Provide the (X, Y) coordinate of the cell's center where the given text is located.  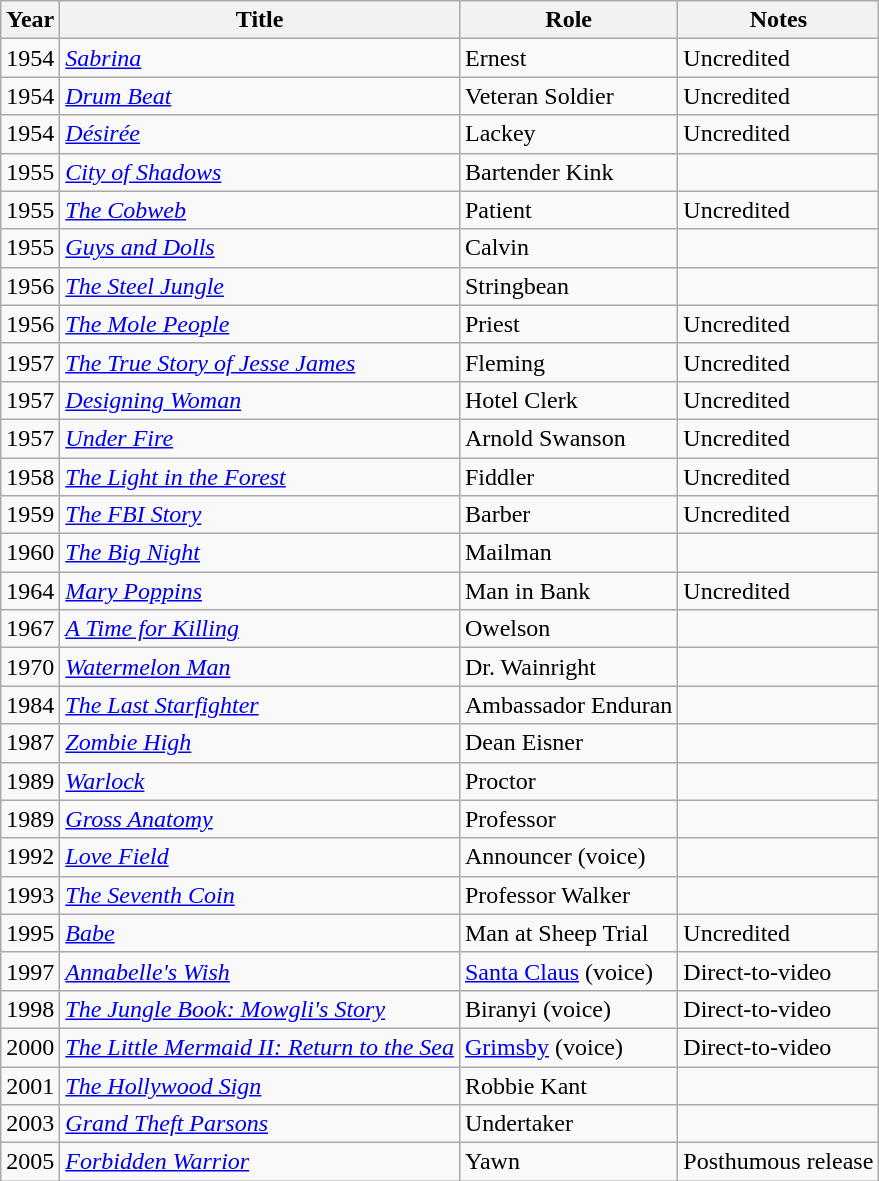
Professor (568, 819)
The Hollywood Sign (260, 1085)
1967 (30, 629)
The Last Starfighter (260, 705)
Arnold Swanson (568, 438)
2005 (30, 1162)
Désirée (260, 134)
The True Story of Jesse James (260, 362)
Role (568, 20)
Year (30, 20)
1993 (30, 895)
Grand Theft Parsons (260, 1124)
The Cobweb (260, 210)
Notes (778, 20)
Drum Beat (260, 96)
The Big Night (260, 553)
The Mole People (260, 324)
Stringbean (568, 286)
Watermelon Man (260, 667)
Ambassador Enduran (568, 705)
Bartender Kink (568, 172)
Barber (568, 515)
Gross Anatomy (260, 819)
Mailman (568, 553)
Fleming (568, 362)
Dr. Wainright (568, 667)
Veteran Soldier (568, 96)
City of Shadows (260, 172)
Warlock (260, 781)
Love Field (260, 857)
Calvin (568, 248)
Posthumous release (778, 1162)
1960 (30, 553)
Announcer (voice) (568, 857)
Biranyi (voice) (568, 1009)
2000 (30, 1047)
1984 (30, 705)
Patient (568, 210)
Fiddler (568, 477)
Guys and Dolls (260, 248)
The Little Mermaid II: Return to the Sea (260, 1047)
Babe (260, 933)
Dean Eisner (568, 743)
The Jungle Book: Mowgli's Story (260, 1009)
Undertaker (568, 1124)
Zombie High (260, 743)
The Light in the Forest (260, 477)
1964 (30, 591)
Forbidden Warrior (260, 1162)
1970 (30, 667)
1997 (30, 971)
Man at Sheep Trial (568, 933)
Priest (568, 324)
Robbie Kant (568, 1085)
Hotel Clerk (568, 400)
Mary Poppins (260, 591)
Professor Walker (568, 895)
Lackey (568, 134)
A Time for Killing (260, 629)
1992 (30, 857)
Title (260, 20)
1958 (30, 477)
1959 (30, 515)
1998 (30, 1009)
The Steel Jungle (260, 286)
Annabelle's Wish (260, 971)
Grimsby (voice) (568, 1047)
Proctor (568, 781)
2003 (30, 1124)
The FBI Story (260, 515)
1987 (30, 743)
Yawn (568, 1162)
2001 (30, 1085)
Man in Bank (568, 591)
Ernest (568, 58)
Designing Woman (260, 400)
Sabrina (260, 58)
The Seventh Coin (260, 895)
Under Fire (260, 438)
Owelson (568, 629)
1995 (30, 933)
Santa Claus (voice) (568, 971)
